Search for the cell housing the specified text and yield its [X, Y] center coordinate. 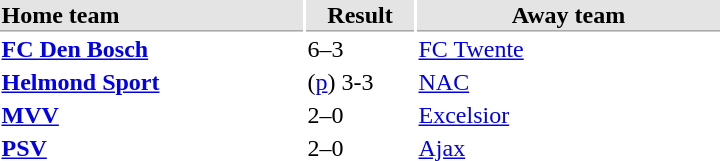
6–3 [360, 49]
Result [360, 16]
NAC [568, 83]
Excelsior [568, 115]
2–0 [360, 115]
Helmond Sport [152, 83]
Home team [152, 16]
MVV [152, 115]
Away team [568, 16]
FC Den Bosch [152, 49]
(p) 3-3 [360, 83]
FC Twente [568, 49]
